Capture the cell that displays the provided text and extract its [X, Y] central coordinate. 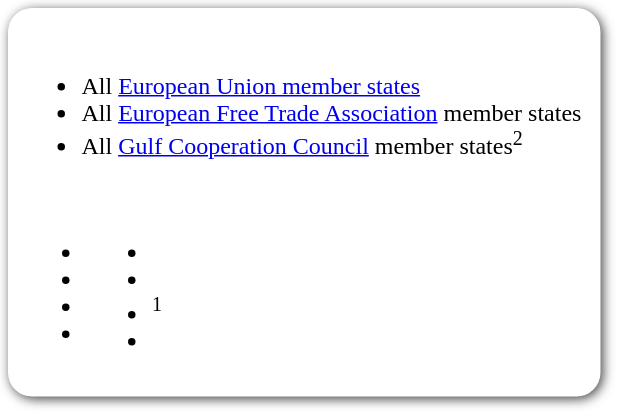
All European Union member states All European Free Trade Association member states All Gulf Cooperation Council member states2 1 [302, 202]
1 [126, 283]
